Extract the [x, y] coordinate from the center of the cell holding the provided text.  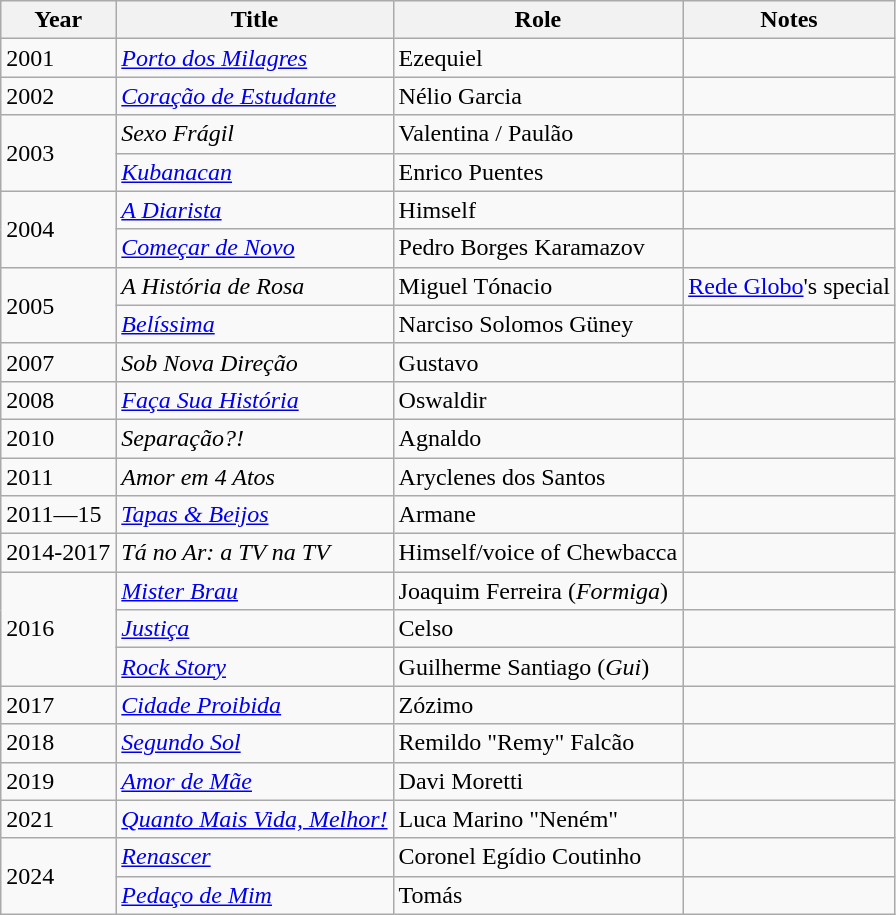
2008 [58, 400]
2004 [58, 229]
Notes [790, 20]
Pedaço de Mim [254, 895]
Tomás [538, 895]
Segundo Sol [254, 743]
Miguel Tónacio [538, 286]
Kubanacan [254, 172]
Justiça [254, 629]
Agnaldo [538, 438]
Tapas & Beijos [254, 515]
Enrico Puentes [538, 172]
Role [538, 20]
A Diarista [254, 210]
Rock Story [254, 667]
Year [58, 20]
Sob Nova Direção [254, 362]
Quanto Mais Vida, Melhor! [254, 819]
Valentina / Paulão [538, 134]
Belíssima [254, 324]
Sexo Frágil [254, 134]
Nélio Garcia [538, 96]
Coração de Estudante [254, 96]
Começar de Novo [254, 248]
Separação?! [254, 438]
Title [254, 20]
Aryclenes dos Santos [538, 477]
Mister Brau [254, 591]
2001 [58, 58]
2024 [58, 876]
Himself/voice of Chewbacca [538, 553]
Zózimo [538, 705]
Remildo "Remy" Falcão [538, 743]
Armane [538, 515]
2014-2017 [58, 553]
Gustavo [538, 362]
Pedro Borges Karamazov [538, 248]
2002 [58, 96]
A História de Rosa [254, 286]
2010 [58, 438]
Rede Globo's special [790, 286]
Cidade Proibida [254, 705]
Tá no Ar: a TV na TV [254, 553]
2007 [58, 362]
Amor de Mãe [254, 781]
Amor em 4 Atos [254, 477]
Joaquim Ferreira (Formiga) [538, 591]
2003 [58, 153]
Himself [538, 210]
Faça Sua História [254, 400]
Oswaldir [538, 400]
Ezequiel [538, 58]
2011—15 [58, 515]
2018 [58, 743]
2019 [58, 781]
2005 [58, 305]
Porto dos Milagres [254, 58]
Narciso Solomos Güney [538, 324]
2016 [58, 629]
Luca Marino "Neném" [538, 819]
2017 [58, 705]
2011 [58, 477]
2021 [58, 819]
Celso [538, 629]
Davi Moretti [538, 781]
Coronel Egídio Coutinho [538, 857]
Guilherme Santiago (Gui) [538, 667]
Renascer [254, 857]
